From the cell containing the given text, extract its center point as [x, y] coordinate. 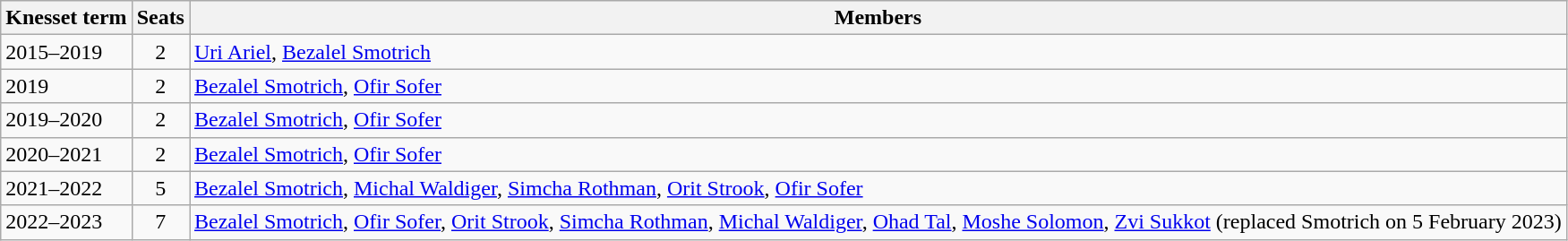
Uri Ariel, Bezalel Smotrich [878, 52]
Seats [160, 18]
5 [160, 188]
2019–2020 [66, 120]
Knesset term [66, 18]
2021–2022 [66, 188]
Members [878, 18]
Bezalel Smotrich, Michal Waldiger, Simcha Rothman, Orit Strook, Ofir Sofer [878, 188]
2022–2023 [66, 222]
7 [160, 222]
2015–2019 [66, 52]
2019 [66, 86]
2020–2021 [66, 154]
